Locate the cell with the specified text and output its [X, Y] center coordinate. 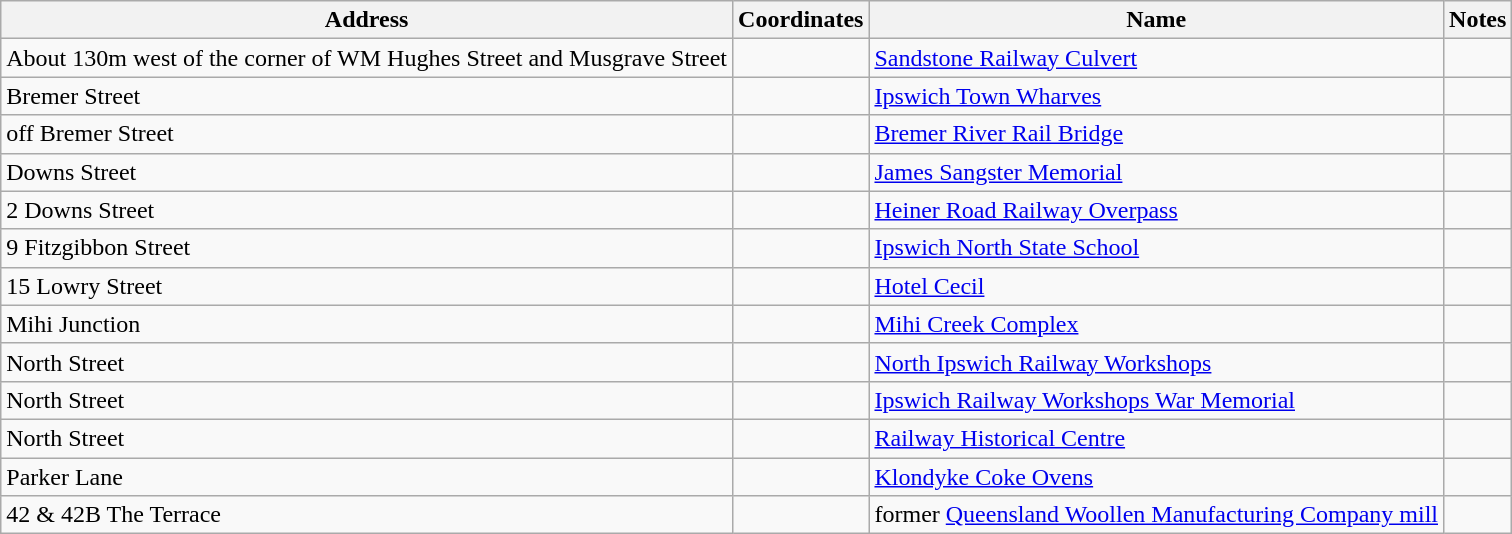
Ipswich Railway Workshops War Memorial [1156, 400]
former Queensland Woollen Manufacturing Company mill [1156, 515]
About 130m west of the corner of WM Hughes Street and Musgrave Street [367, 58]
2 Downs Street [367, 210]
Notes [1478, 20]
Hotel Cecil [1156, 286]
Sandstone Railway Culvert [1156, 58]
Klondyke Coke Ovens [1156, 477]
Bremer River Rail Bridge [1156, 134]
North Ipswich Railway Workshops [1156, 362]
Heiner Road Railway Overpass [1156, 210]
42 & 42B The Terrace [367, 515]
James Sangster Memorial [1156, 172]
Name [1156, 20]
Coordinates [801, 20]
Mihi Junction [367, 324]
Ipswich North State School [1156, 248]
Mihi Creek Complex [1156, 324]
Ipswich Town Wharves [1156, 96]
Parker Lane [367, 477]
Downs Street [367, 172]
15 Lowry Street [367, 286]
Railway Historical Centre [1156, 438]
off Bremer Street [367, 134]
Bremer Street [367, 96]
9 Fitzgibbon Street [367, 248]
Address [367, 20]
